Determine the [X, Y] coordinate at the center of the cell enclosing the given text.  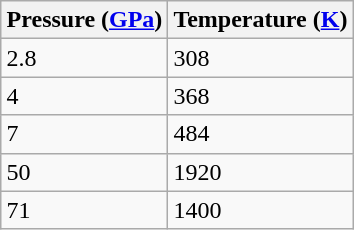
308 [260, 58]
4 [84, 96]
71 [84, 210]
484 [260, 134]
50 [84, 172]
7 [84, 134]
1400 [260, 210]
2.8 [84, 58]
1920 [260, 172]
368 [260, 96]
Temperature (K) [260, 20]
Pressure (GPa) [84, 20]
